Output the (X, Y) coordinate of the center of the cell containing the given text.  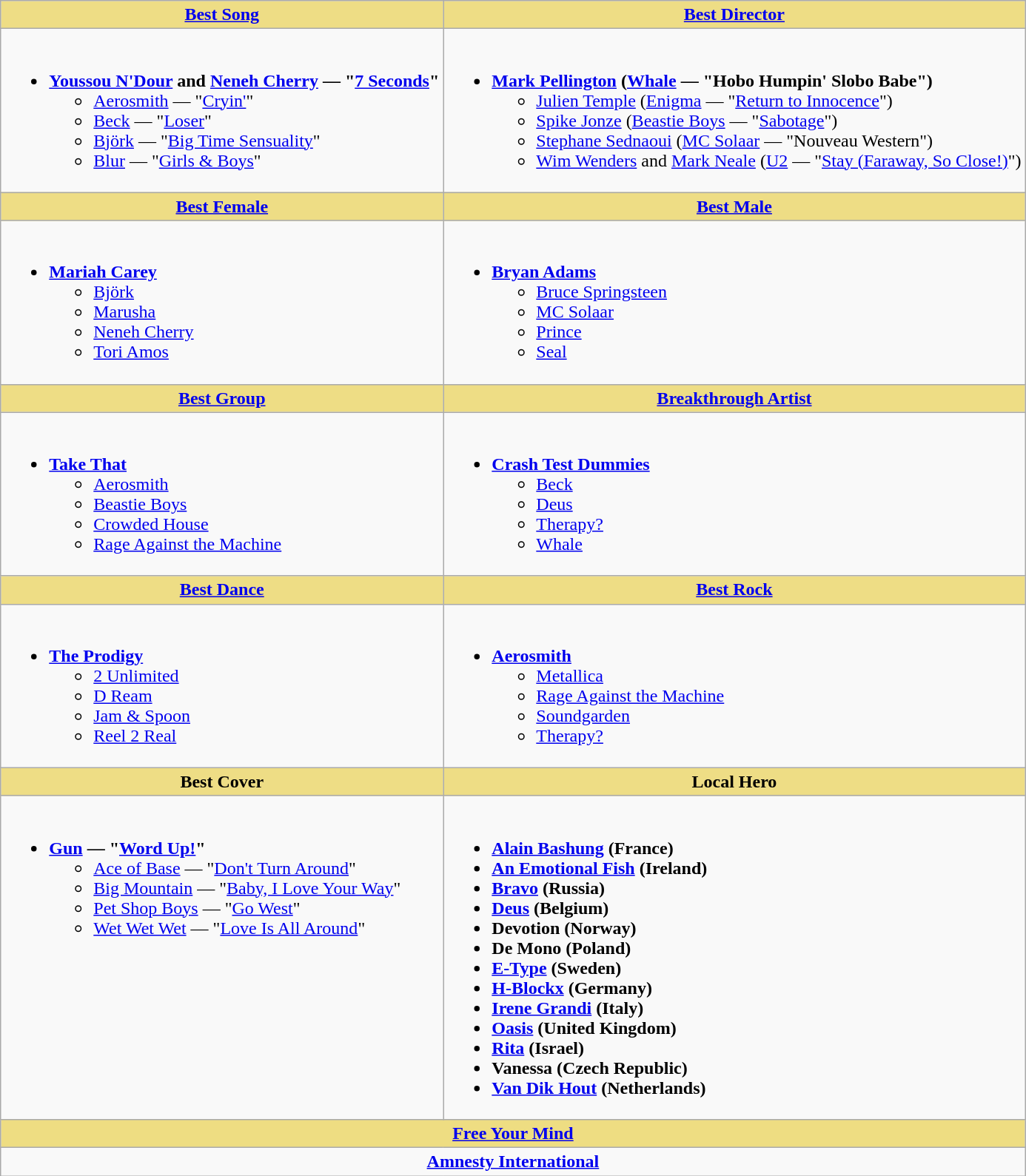
AerosmithMetallicaRage Against the MachineSoundgardenTherapy? (734, 685)
Best Group (222, 398)
Free Your Mind (513, 1133)
Youssou N'Dour and Neneh Cherry — "7 Seconds"Aerosmith — "Cryin'"Beck — "Loser"Björk — "Big Time Sensuality"Blur — "Girls & Boys" (222, 111)
Gun — "Word Up!"Ace of Base — "Don't Turn Around"Big Mountain — "Baby, I Love Your Way"Pet Shop Boys — "Go West"Wet Wet Wet — "Love Is All Around" (222, 958)
Best Dance (222, 590)
Amnesty International (513, 1161)
Best Female (222, 206)
Best Rock (734, 590)
Take ThatAerosmithBeastie BoysCrowded HouseRage Against the Machine (222, 494)
Bryan AdamsBruce SpringsteenMC SolaarPrinceSeal (734, 302)
Crash Test DummiesBeckDeusTherapy?Whale (734, 494)
Best Cover (222, 782)
The Prodigy2 UnlimitedD ReamJam & SpoonReel 2 Real (222, 685)
Mariah CareyBjörkMarushaNeneh CherryTori Amos (222, 302)
Best Male (734, 206)
Best Song (222, 15)
Local Hero (734, 782)
Best Director (734, 15)
Breakthrough Artist (734, 398)
